From the cell containing the given text, extract its center point as (x, y) coordinate. 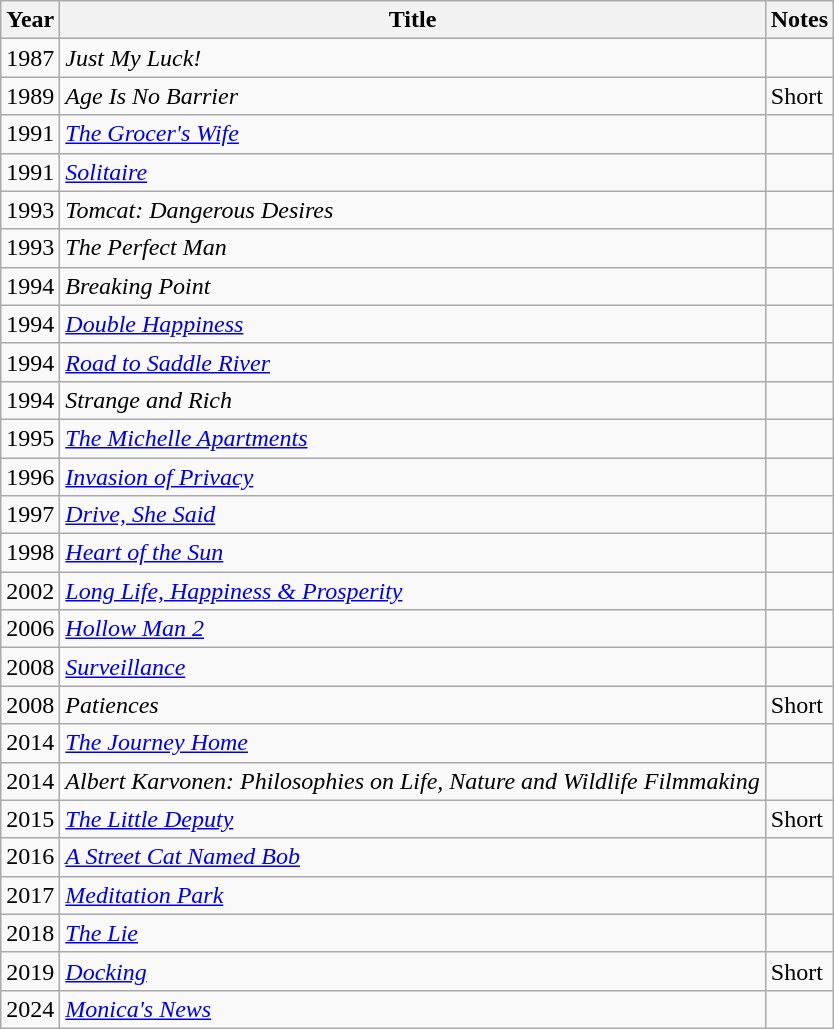
1989 (30, 96)
The Little Deputy (412, 819)
2017 (30, 895)
Breaking Point (412, 286)
Double Happiness (412, 324)
The Journey Home (412, 743)
1998 (30, 553)
Meditation Park (412, 895)
2006 (30, 629)
Hollow Man 2 (412, 629)
Patiences (412, 705)
Notes (799, 20)
A Street Cat Named Bob (412, 857)
Solitaire (412, 172)
The Michelle Apartments (412, 438)
2018 (30, 933)
Strange and Rich (412, 400)
1997 (30, 515)
The Grocer's Wife (412, 134)
2019 (30, 971)
Title (412, 20)
Road to Saddle River (412, 362)
Docking (412, 971)
1987 (30, 58)
Surveillance (412, 667)
Year (30, 20)
2024 (30, 1009)
The Lie (412, 933)
Age Is No Barrier (412, 96)
Just My Luck! (412, 58)
Albert Karvonen: Philosophies on Life, Nature and Wildlife Filmmaking (412, 781)
Long Life, Happiness & Prosperity (412, 591)
The Perfect Man (412, 248)
1995 (30, 438)
Monica's News (412, 1009)
2016 (30, 857)
Invasion of Privacy (412, 477)
Tomcat: Dangerous Desires (412, 210)
2015 (30, 819)
2002 (30, 591)
Drive, She Said (412, 515)
Heart of the Sun (412, 553)
1996 (30, 477)
